Detect which cell encompasses the target text, then output its [x, y] center coordinate. 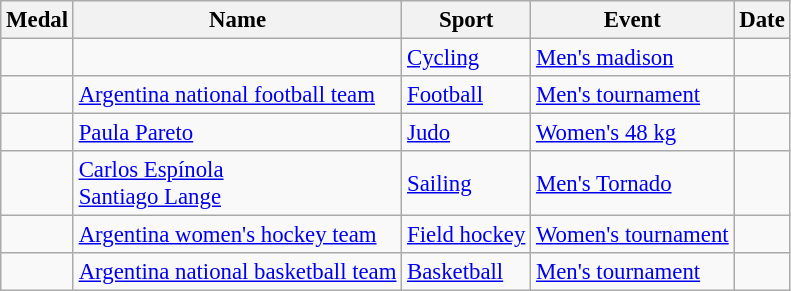
Men's Tornado [632, 184]
Men's tournament [632, 95]
Men's madison [632, 58]
Argentina women's hockey team [237, 235]
Sport [466, 20]
Event [632, 20]
Women's 48 kg [632, 133]
Football [466, 95]
Field hockey [466, 235]
Cycling [466, 58]
Medal [38, 20]
Date [762, 20]
Name [237, 20]
Argentina national football team [237, 95]
Women's tournament [632, 235]
Sailing [466, 184]
Paula Pareto [237, 133]
Judo [466, 133]
Carlos EspínolaSantiago Lange [237, 184]
